For the text-containing cell, return its midpoint in [X, Y] coordinate format. 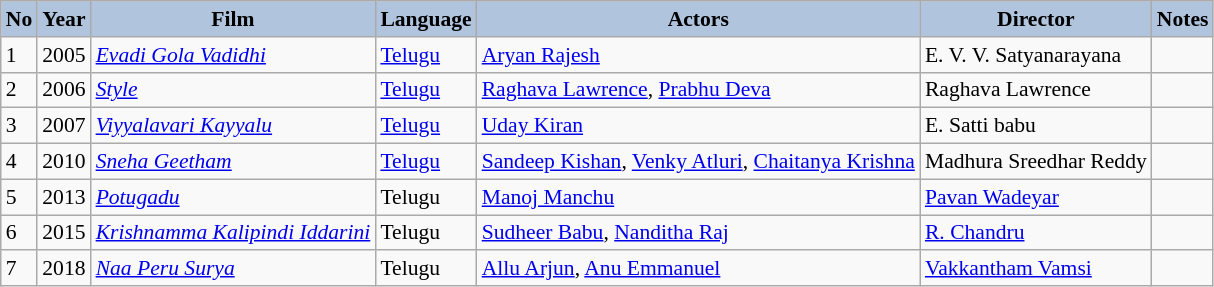
Notes [1183, 19]
Potugadu [234, 197]
Sudheer Babu, Nanditha Raj [698, 233]
7 [20, 269]
2018 [64, 269]
1 [20, 55]
6 [20, 233]
2005 [64, 55]
Naa Peru Surya [234, 269]
Evadi Gola Vadidhi [234, 55]
Language [426, 19]
Actors [698, 19]
5 [20, 197]
No [20, 19]
Year [64, 19]
2007 [64, 126]
Viyyalavari Kayyalu [234, 126]
Aryan Rajesh [698, 55]
Director [1036, 19]
Raghava Lawrence, Prabhu Deva [698, 90]
Manoj Manchu [698, 197]
2 [20, 90]
3 [20, 126]
Allu Arjun, Anu Emmanuel [698, 269]
2015 [64, 233]
2013 [64, 197]
Uday Kiran [698, 126]
Madhura Sreedhar Reddy [1036, 162]
Krishnamma Kalipindi Iddarini [234, 233]
E. Satti babu [1036, 126]
Style [234, 90]
Vakkantham Vamsi [1036, 269]
2010 [64, 162]
Pavan Wadeyar [1036, 197]
R. Chandru [1036, 233]
Sandeep Kishan, Venky Atluri, Chaitanya Krishna [698, 162]
Film [234, 19]
E. V. V. Satyanarayana [1036, 55]
Raghava Lawrence [1036, 90]
Sneha Geetham [234, 162]
2006 [64, 90]
4 [20, 162]
